Detect which cell encompasses the target text, then output its [X, Y] center coordinate. 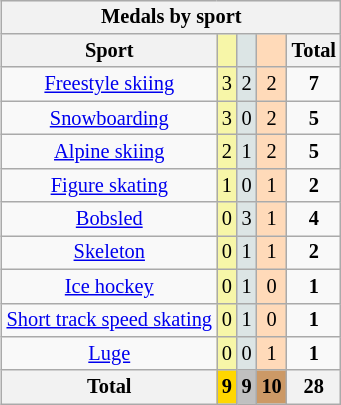
Alpine skiing [110, 152]
7 [314, 84]
Skeleton [110, 253]
Luge [110, 354]
Short track speed skating [110, 320]
4 [314, 219]
28 [314, 387]
Freestyle skiing [110, 84]
Ice hockey [110, 286]
Medals by sport [172, 17]
Bobsled [110, 219]
Snowboarding [110, 118]
Sport [110, 51]
Figure skating [110, 185]
10 [272, 387]
